Determine the [x, y] coordinate at the center of the cell enclosing the given text.  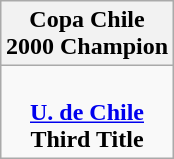
Copa Chile2000 Champion [86, 34]
U. de ChileThird Title [86, 112]
